Extract the (x, y) coordinate from the center of the cell holding the provided text.  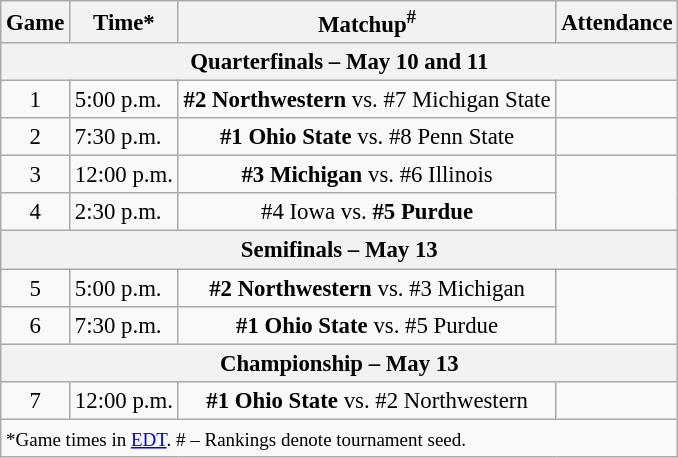
7 (36, 400)
#3 Michigan vs. #6 Illinois (367, 175)
4 (36, 213)
*Game times in EDT. # – Rankings denote tournament seed. (340, 438)
5 (36, 288)
#1 Ohio State vs. #8 Penn State (367, 137)
#4 Iowa vs. #5 Purdue (367, 213)
Matchup# (367, 22)
Time* (124, 22)
2:30 p.m. (124, 213)
Attendance (617, 22)
Quarterfinals – May 10 and 11 (340, 62)
1 (36, 100)
Game (36, 22)
6 (36, 325)
3 (36, 175)
#2 Northwestern vs. #7 Michigan State (367, 100)
#1 Ohio State vs. #2 Northwestern (367, 400)
#2 Northwestern vs. #3 Michigan (367, 288)
Semifinals – May 13 (340, 250)
#1 Ohio State vs. #5 Purdue (367, 325)
Championship – May 13 (340, 363)
2 (36, 137)
